Locate the cell with the specified text and output its (X, Y) center coordinate. 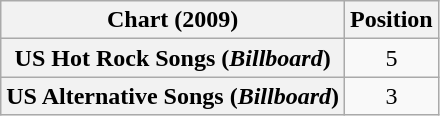
Position (392, 20)
5 (392, 58)
US Hot Rock Songs (Billboard) (173, 58)
US Alternative Songs (Billboard) (173, 96)
3 (392, 96)
Chart (2009) (173, 20)
